Search for the cell housing the specified text and yield its (x, y) center coordinate. 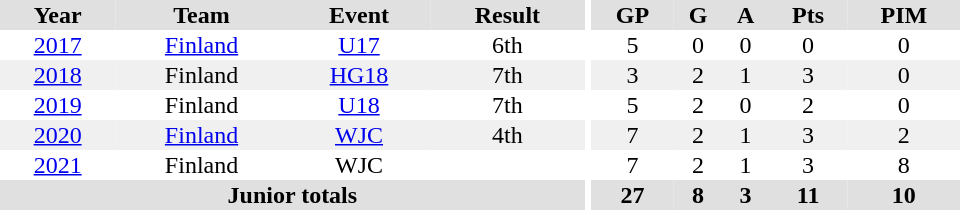
Junior totals (292, 195)
2019 (58, 105)
U17 (359, 45)
10 (904, 195)
HG18 (359, 75)
2017 (58, 45)
2021 (58, 165)
Event (359, 15)
11 (808, 195)
Pts (808, 15)
Team (202, 15)
G (698, 15)
2018 (58, 75)
Year (58, 15)
6th (507, 45)
A (746, 15)
PIM (904, 15)
Result (507, 15)
27 (632, 195)
GP (632, 15)
U18 (359, 105)
2020 (58, 135)
4th (507, 135)
